Return the (X, Y) coordinate for the center point of the cell that contains the specified text.  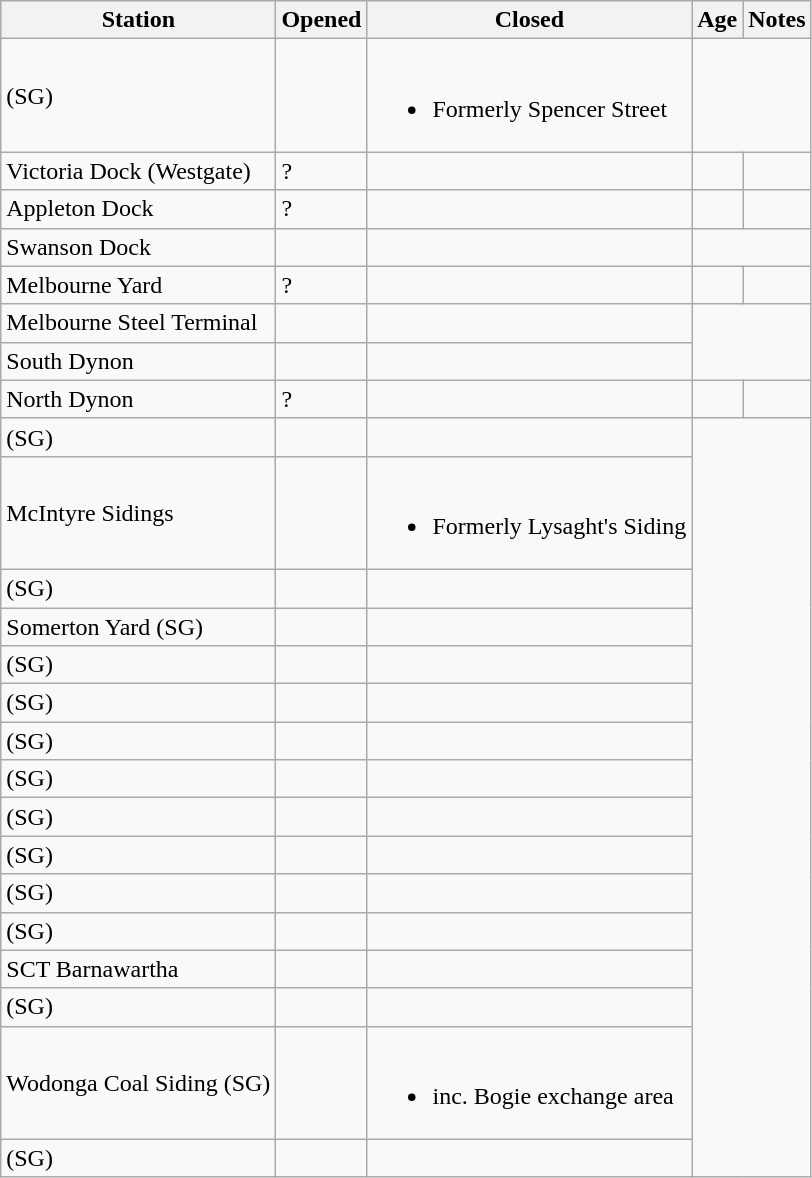
Notes (777, 20)
McIntyre Sidings (138, 512)
Victoria Dock (Westgate) (138, 171)
Melbourne Yard (138, 285)
Opened (322, 20)
Formerly Lysaght's Siding (530, 512)
Wodonga Coal Siding (SG) (138, 1082)
SCT Barnawartha (138, 969)
Age (718, 20)
Melbourne Steel Terminal (138, 323)
Swanson Dock (138, 247)
North Dynon (138, 399)
inc. Bogie exchange area (530, 1082)
Formerly Spencer Street (530, 96)
Station (138, 20)
Closed (530, 20)
Appleton Dock (138, 209)
South Dynon (138, 361)
Somerton Yard (SG) (138, 627)
